Capture the cell that displays the provided text and extract its [x, y] central coordinate. 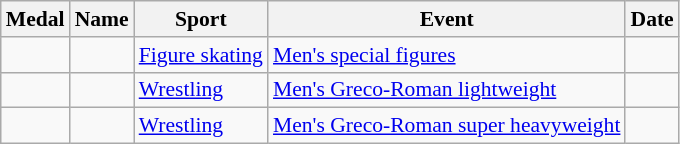
Men's special figures [447, 55]
Sport [201, 19]
Men's Greco-Roman super heavyweight [447, 126]
Men's Greco-Roman lightweight [447, 90]
Date [652, 19]
Event [447, 19]
Medal [36, 19]
Name [102, 19]
Figure skating [201, 55]
